Determine the (x, y) coordinate at the center of the cell enclosing the given text.  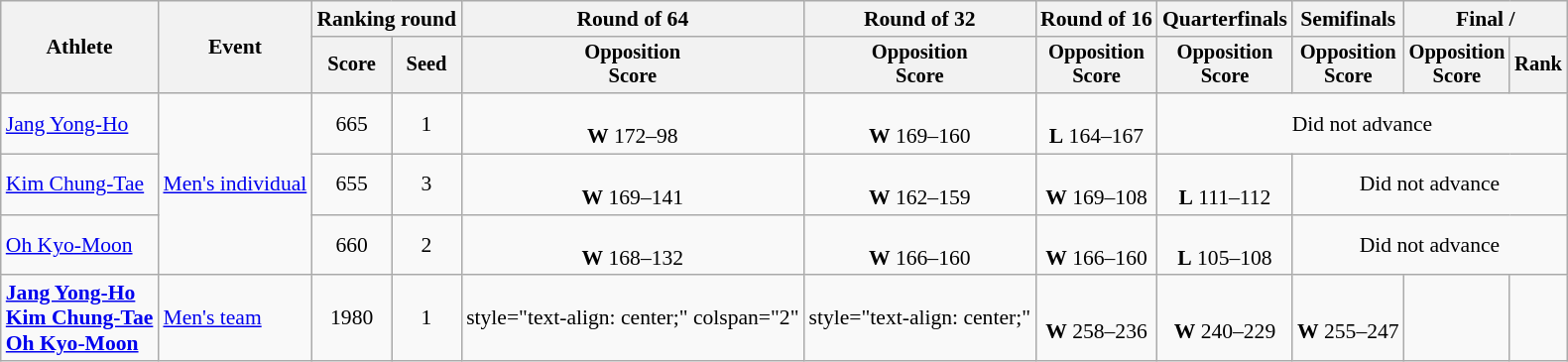
W 169–160 (920, 123)
Score (351, 65)
Final / (1486, 19)
L 164–167 (1097, 123)
W 169–108 (1097, 184)
Jang Yong-Ho Kim Chung-Tae Oh Kyo-Moon (79, 319)
W 172–98 (633, 123)
Rank (1538, 65)
Men's individual (234, 184)
Athlete (79, 48)
1980 (351, 319)
W 258–236 (1097, 319)
Oh Kyo-Moon (79, 246)
style="text-align: center;" (920, 319)
style="text-align: center;" colspan="2" (633, 319)
Round of 16 (1097, 19)
Men's team (234, 319)
Round of 32 (920, 19)
2 (426, 246)
660 (351, 246)
3 (426, 184)
655 (351, 184)
W 162–159 (920, 184)
665 (351, 123)
W 240–229 (1225, 319)
W 168–132 (633, 246)
L 105–108 (1225, 246)
Event (234, 48)
Round of 64 (633, 19)
L 111–112 (1225, 184)
Semifinals (1349, 19)
W 255–247 (1349, 319)
Quarterfinals (1225, 19)
Jang Yong-Ho (79, 123)
W 169–141 (633, 184)
Kim Chung-Tae (79, 184)
Ranking round (387, 19)
Seed (426, 65)
